For the text-containing cell, return its midpoint in (X, Y) coordinate format. 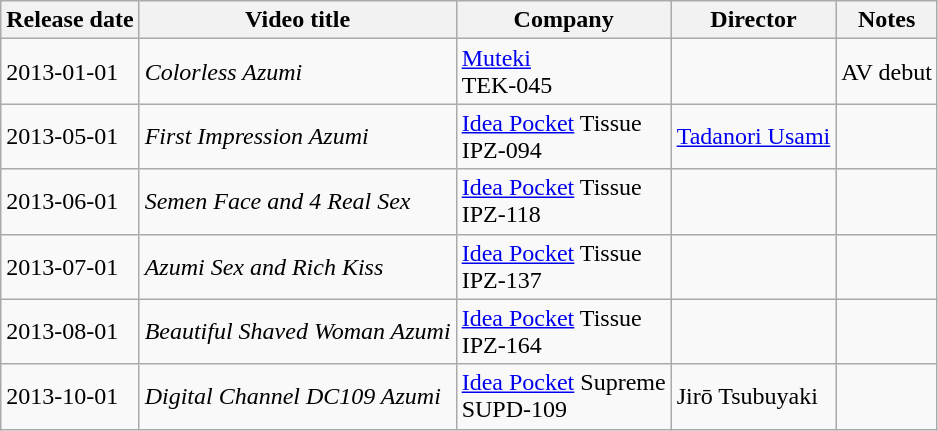
Idea Pocket SupremeSUPD-109 (564, 396)
Semen Face and 4 Real Sex (298, 202)
Director (754, 20)
Jirō Tsubuyaki (754, 396)
MutekiTEK-045 (564, 72)
2013-06-01 (70, 202)
Tadanori Usami (754, 136)
Video title (298, 20)
2013-07-01 (70, 266)
Company (564, 20)
Idea Pocket TissueIPZ-118 (564, 202)
Beautiful Shaved Woman Azumi (298, 332)
Colorless Azumi (298, 72)
Digital Channel DC109 Azumi (298, 396)
2013-10-01 (70, 396)
2013-01-01 (70, 72)
2013-08-01 (70, 332)
Notes (887, 20)
First Impression Azumi (298, 136)
Idea Pocket TissueIPZ-094 (564, 136)
Idea Pocket TissueIPZ-137 (564, 266)
2013-05-01 (70, 136)
Release date (70, 20)
Idea Pocket TissueIPZ-164 (564, 332)
Azumi Sex and Rich Kiss (298, 266)
AV debut (887, 72)
